Pinpoint the cell where the given text exists, returning its [x, y] midpoint coordinate. 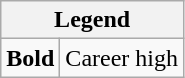
Career high [122, 58]
Bold [30, 58]
Legend [92, 20]
